Scan for the cell matching the given text and deliver its (x, y) coordinate at center. 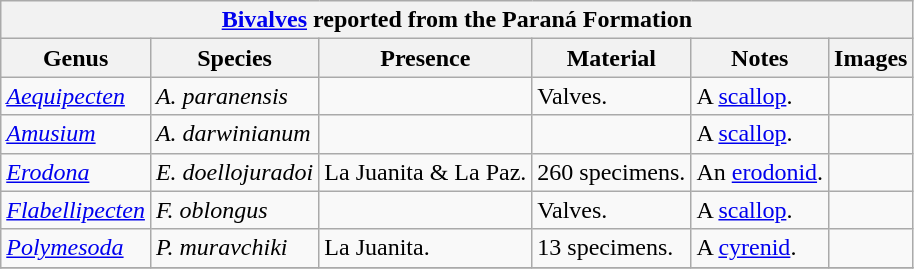
Polymesoda (76, 248)
Presence (426, 58)
Flabellipecten (76, 210)
E. doellojuradoi (234, 172)
13 specimens. (612, 248)
Aequipecten (76, 96)
La Juanita. (426, 248)
Bivalves reported from the Paraná Formation (457, 20)
P. muravchiki (234, 248)
A. darwinianum (234, 134)
An erodonid. (760, 172)
A. paranensis (234, 96)
La Juanita & La Paz. (426, 172)
260 specimens. (612, 172)
Amusium (76, 134)
Genus (76, 58)
Notes (760, 58)
F. oblongus (234, 210)
A cyrenid. (760, 248)
Species (234, 58)
Images (871, 58)
Material (612, 58)
Erodona (76, 172)
